Determine the (x, y) coordinate at the center of the cell enclosing the given text.  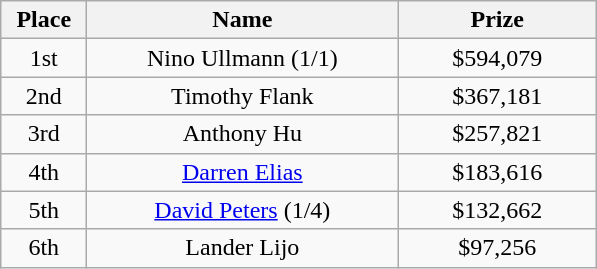
David Peters (1/4) (242, 210)
2nd (44, 96)
5th (44, 210)
$367,181 (498, 96)
$97,256 (498, 248)
Name (242, 20)
6th (44, 248)
Darren Elias (242, 172)
$257,821 (498, 134)
Nino Ullmann (1/1) (242, 58)
Anthony Hu (242, 134)
Prize (498, 20)
Timothy Flank (242, 96)
3rd (44, 134)
4th (44, 172)
Place (44, 20)
1st (44, 58)
Lander Lijo (242, 248)
$132,662 (498, 210)
$594,079 (498, 58)
$183,616 (498, 172)
